Identify which cell holds the provided text, then report its [X, Y] central coordinate. 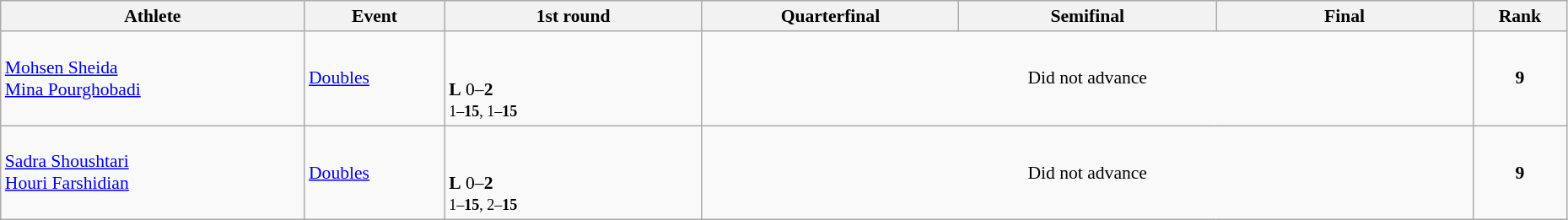
Event [374, 16]
Rank [1520, 16]
L 0–21–15, 1–15 [574, 78]
Final [1344, 16]
Athlete [153, 16]
L 0–21–15, 2–15 [574, 173]
Mohsen SheidaMina Pourghobadi [153, 78]
Sadra ShoushtariHouri Farshidian [153, 173]
Semifinal [1088, 16]
Quarterfinal [830, 16]
1st round [574, 16]
